Return the (x, y) coordinate for the center point of the cell that contains the specified text.  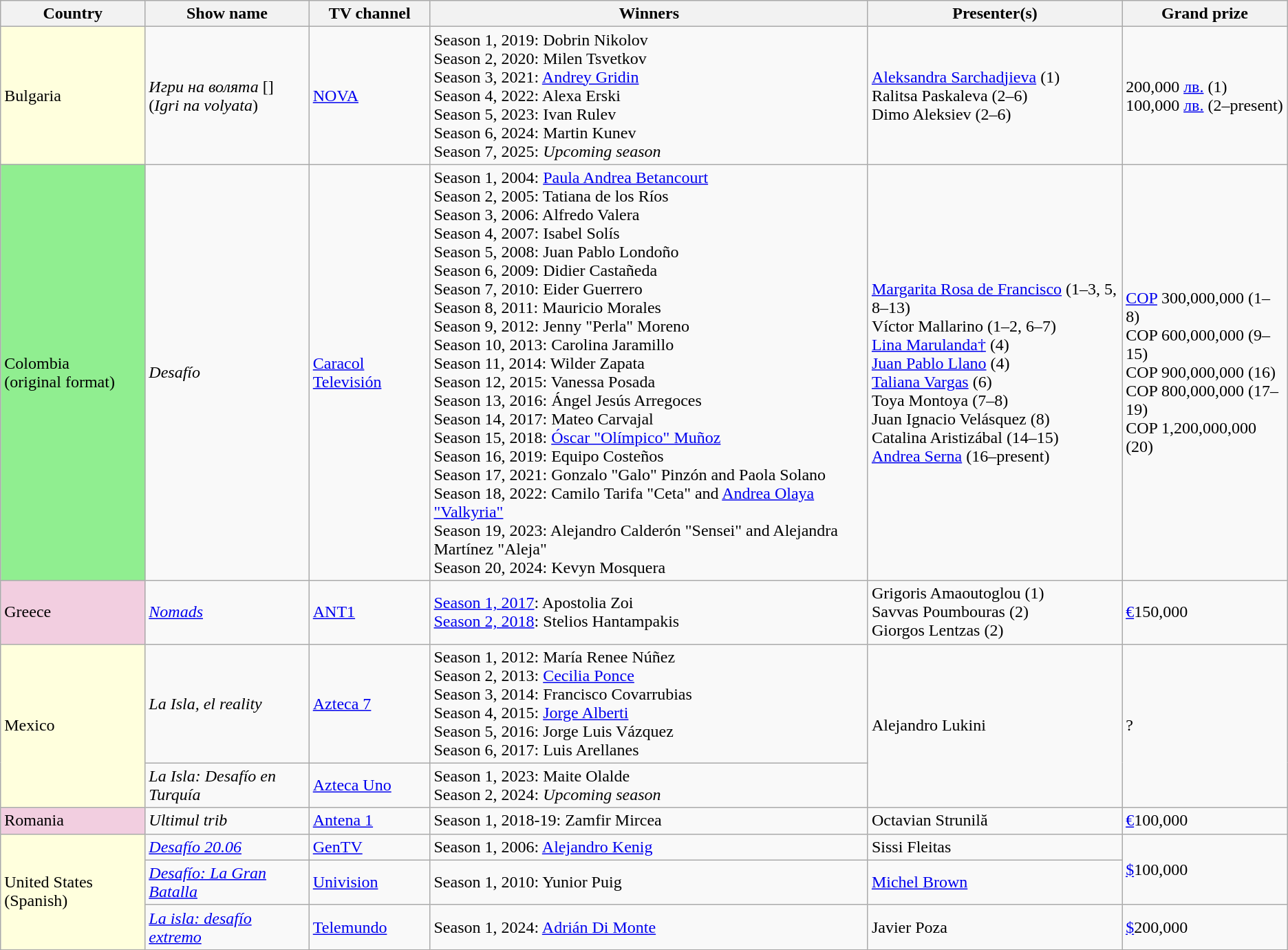
La Isla, el reality (227, 703)
Desafío: La Gran Batalla (227, 882)
Azteca Uno (369, 786)
€100,000 (1205, 821)
Season 1, 2024: Adrián Di Monte (649, 927)
Antena 1 (369, 821)
Игри на волята [](Igri na volyata) (227, 96)
United States (Spanish) (73, 892)
Colombia(original format) (73, 373)
Octavian Strunilă (995, 821)
Michel Brown (995, 882)
Sissi Fleitas (995, 847)
Show name (227, 14)
Country (73, 14)
Telemundo (369, 927)
? (1205, 726)
NOVA (369, 96)
Azteca 7 (369, 703)
Grigoris Amaoutoglou (1)Savvas Poumbouras (2)Giorgos Lentzas (2) (995, 612)
COP 300,000,000 (1–8)COP 600,000,000 (9–15)COP 900,000,000 (16)COP 800,000,000 (17–19)COP 1,200,000,000 (20) (1205, 373)
Caracol Televisión (369, 373)
$200,000 (1205, 927)
La Isla: Desafío en Turquía (227, 786)
Univision (369, 882)
Presenter(s) (995, 14)
Javier Poza (995, 927)
Desafío (227, 373)
La isla: desafío extremo (227, 927)
Season 1, 2017: Apostolia ZoiSeason 2, 2018: Stelios Hantampakis (649, 612)
Grand prize (1205, 14)
Season 1, 2023: Maite Olalde Season 2, 2024: Upcoming season (649, 786)
Alejandro Lukini (995, 726)
Season 1, 2006: Alejandro Kenig (649, 847)
Season 1, 2010: Yunior Puig (649, 882)
€150,000 (1205, 612)
Aleksandra Sarchadjieva (1)Ralitsa Paskaleva (2–6)Dimo Aleksiev (2–6) (995, 96)
Ultimul trib (227, 821)
GenTV (369, 847)
Greece (73, 612)
TV channel (369, 14)
Romania (73, 821)
Desafío 20.06 (227, 847)
$100,000 (1205, 870)
Mexico (73, 726)
Season 1, 2018-19: Zamfir Mircea (649, 821)
200,000 лв. (1)100,000 лв. (2–present) (1205, 96)
Nomads (227, 612)
Bulgaria (73, 96)
ANT1 (369, 612)
Winners (649, 14)
